Detect which cell encompasses the target text, then output its (x, y) center coordinate. 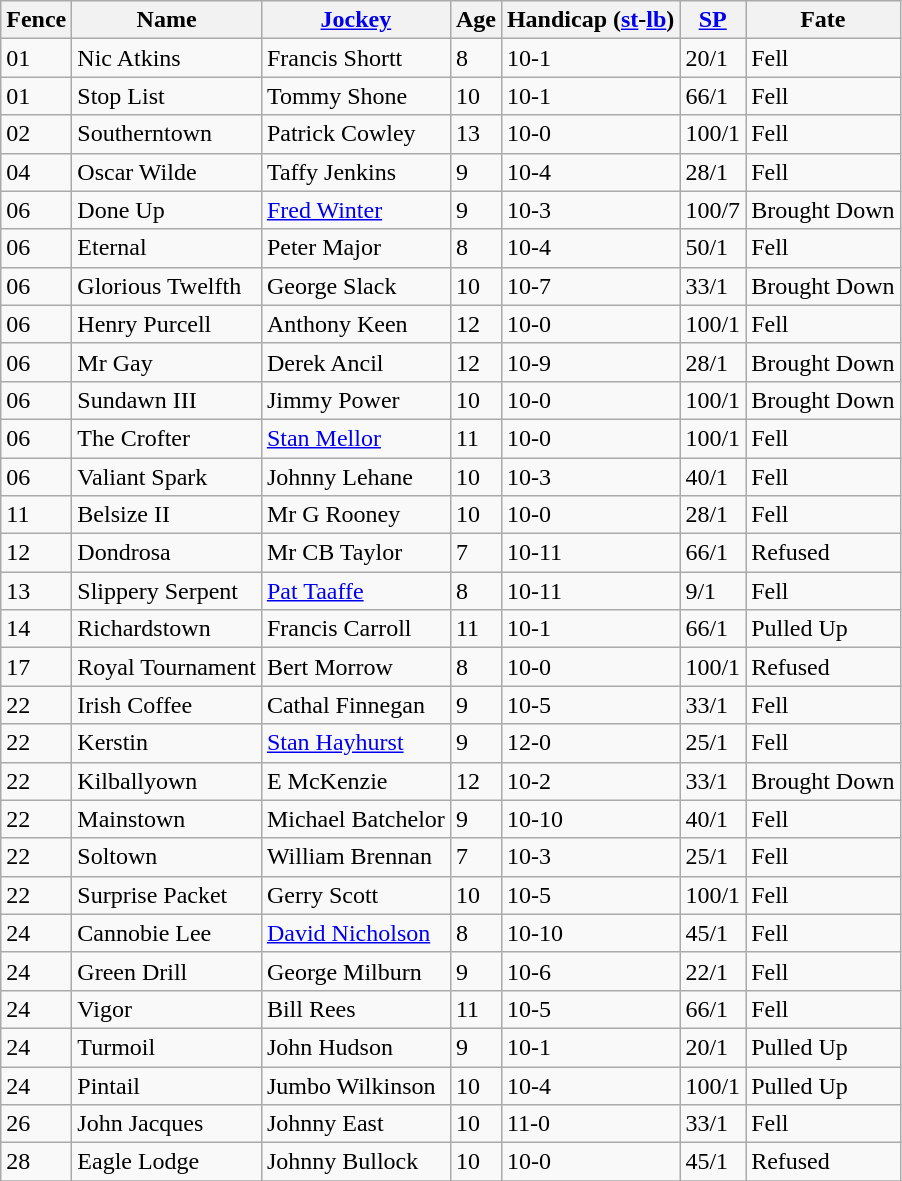
William Brennan (356, 857)
Derek Ancil (356, 362)
E McKenzie (356, 781)
Patrick Cowley (356, 134)
Green Drill (167, 971)
Fence (36, 20)
04 (36, 172)
George Milburn (356, 971)
Anthony Keen (356, 324)
Bert Morrow (356, 667)
Taffy Jenkins (356, 172)
Vigor (167, 1009)
Slippery Serpent (167, 591)
Name (167, 20)
Valiant Spark (167, 477)
Kerstin (167, 743)
11-0 (590, 1124)
Pat Taaffe (356, 591)
Henry Purcell (167, 324)
Belsize II (167, 515)
Eternal (167, 248)
17 (36, 667)
Oscar Wilde (167, 172)
14 (36, 629)
Royal Tournament (167, 667)
Jumbo Wilkinson (356, 1085)
12-0 (590, 743)
Irish Coffee (167, 705)
10-6 (590, 971)
100/7 (713, 210)
Dondrosa (167, 553)
Done Up (167, 210)
John Jacques (167, 1124)
22/1 (713, 971)
Johnny Lehane (356, 477)
Gerry Scott (356, 895)
Stop List (167, 96)
Southerntown (167, 134)
Stan Mellor (356, 438)
Mr Gay (167, 362)
John Hudson (356, 1047)
Cannobie Lee (167, 933)
50/1 (713, 248)
Francis Shortt (356, 58)
Michael Batchelor (356, 819)
Turmoil (167, 1047)
Pintail (167, 1085)
Handicap (st-lb) (590, 20)
SP (713, 20)
Nic Atkins (167, 58)
Glorious Twelfth (167, 286)
Stan Hayhurst (356, 743)
Mr CB Taylor (356, 553)
Age (476, 20)
Jimmy Power (356, 400)
Fred Winter (356, 210)
The Crofter (167, 438)
Fate (823, 20)
George Slack (356, 286)
9/1 (713, 591)
02 (36, 134)
Peter Major (356, 248)
David Nicholson (356, 933)
Sundawn III (167, 400)
Francis Carroll (356, 629)
Surprise Packet (167, 895)
10-9 (590, 362)
Kilballyown (167, 781)
Bill Rees (356, 1009)
Johnny East (356, 1124)
10-7 (590, 286)
Mainstown (167, 819)
Mr G Rooney (356, 515)
26 (36, 1124)
Tommy Shone (356, 96)
Richardstown (167, 629)
Soltown (167, 857)
28 (36, 1162)
10-2 (590, 781)
Jockey (356, 20)
Eagle Lodge (167, 1162)
Cathal Finnegan (356, 705)
Johnny Bullock (356, 1162)
